Detect which cell encompasses the target text, then output its [X, Y] center coordinate. 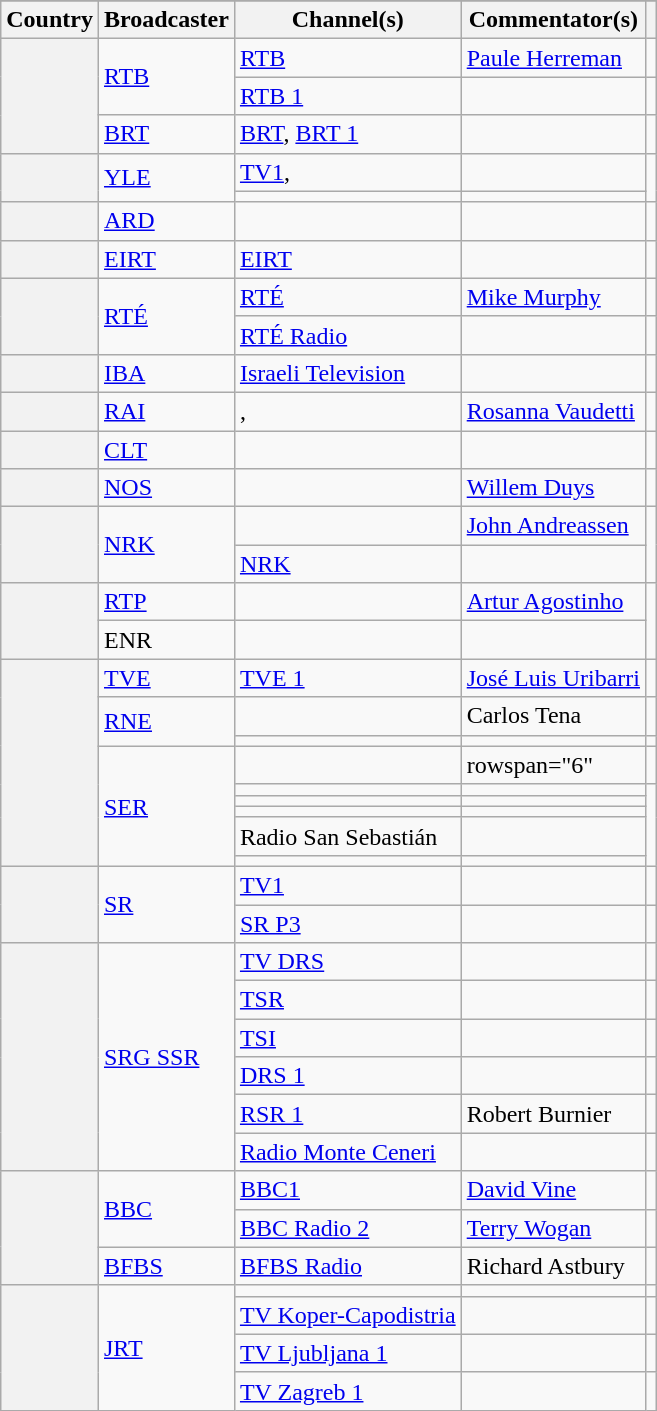
, [348, 411]
BFBS [166, 1266]
RTÉ Radio [348, 335]
RTB 1 [348, 96]
Paule Herreman [553, 58]
Radio San Sebastián [348, 836]
TVE [166, 678]
NOS [166, 488]
BFBS Radio [348, 1266]
Mike Murphy [553, 297]
José Luis Uribarri [553, 678]
Israeli Television [348, 373]
Terry Wogan [553, 1228]
IBA [166, 373]
TV DRS [348, 962]
RAI [166, 411]
Robert Burnier [553, 1114]
BBC1 [348, 1190]
BRT, BRT 1 [348, 134]
TVE 1 [348, 678]
David Vine [553, 1190]
JRT [166, 1348]
BBC Radio 2 [348, 1228]
TV1, [348, 172]
ARD [166, 221]
Radio Monte Ceneri [348, 1152]
Willem Duys [553, 488]
Commentator(s) [553, 20]
Country [50, 20]
Channel(s) [348, 20]
TV Ljubljana 1 [348, 1353]
SRG SSR [166, 1057]
John Andreassen [553, 526]
RSR 1 [348, 1114]
TV Koper-Capodistria [348, 1315]
TV1 [348, 885]
TSI [348, 1038]
rowspan="6" [553, 765]
BRT [166, 134]
Rosanna Vaudetti [553, 411]
RNE [166, 722]
CLT [166, 449]
RTP [166, 602]
Broadcaster [166, 20]
TV Zagreb 1 [348, 1391]
SR P3 [348, 923]
BBC [166, 1209]
SER [166, 806]
YLE [166, 178]
SR [166, 904]
ENR [166, 640]
Artur Agostinho [553, 602]
TSR [348, 1000]
Richard Astbury [553, 1266]
Carlos Tena [553, 716]
DRS 1 [348, 1076]
